Search for the cell housing the specified text and yield its (X, Y) center coordinate. 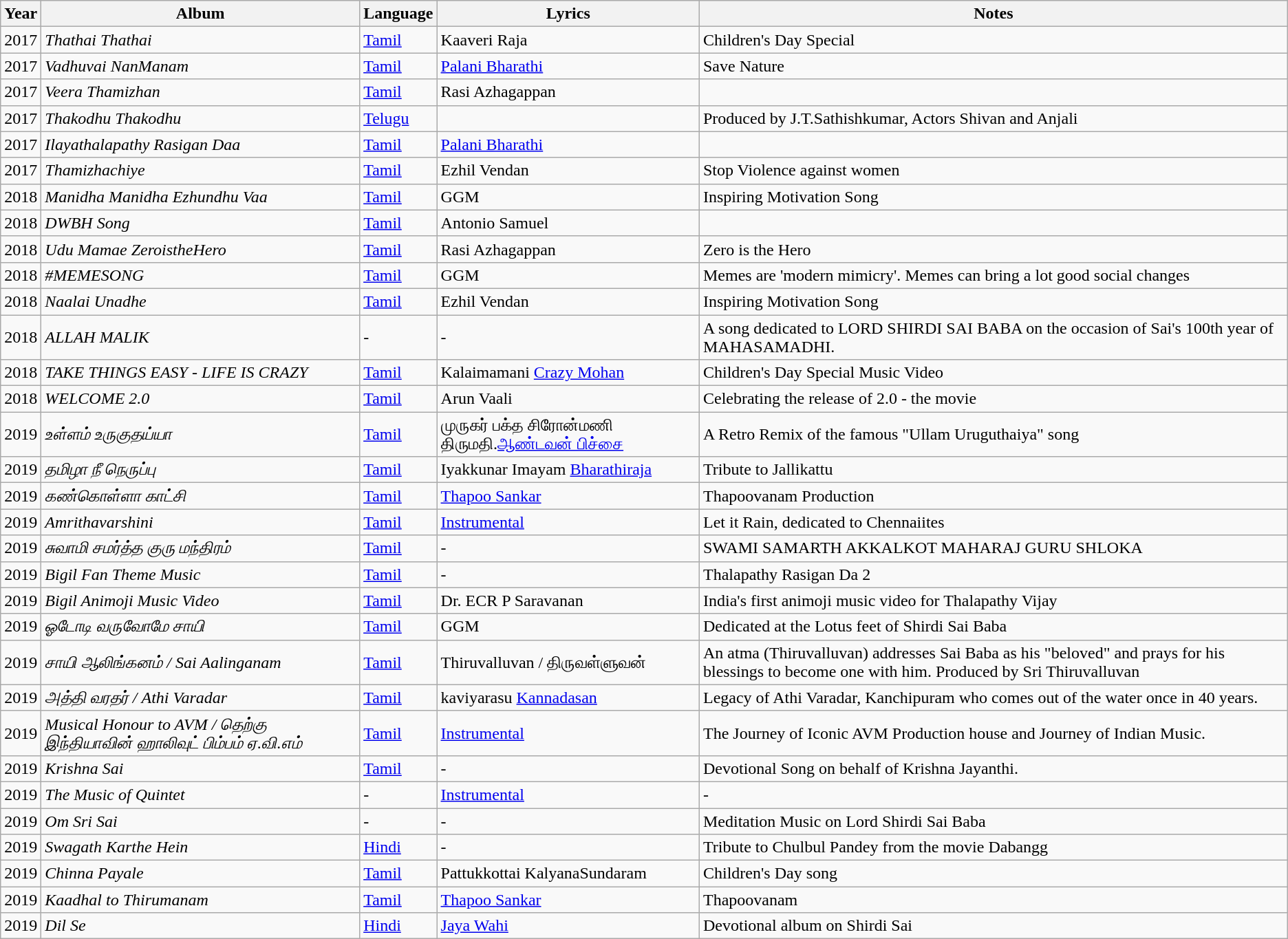
Swagath Karthe Hein (201, 848)
Veera Thamizhan (201, 92)
Udu Mamae ZeroistheHero (201, 249)
Amrithavarshini (201, 522)
Thathai Thathai (201, 40)
ALLAH MALIK (201, 337)
Thakodhu Thakodhu (201, 118)
Dedicated at the Lotus feet of Shirdi Sai Baba (994, 627)
Iyakkunar Imayam Bharathiraja (568, 470)
Album (201, 14)
Chinna Payale (201, 874)
SWAMI SAMARTH AKKALKOT MAHARAJ GURU SHLOKA (994, 548)
WELCOME 2.0 (201, 399)
Dr. ECR P Saravanan (568, 601)
Kaadhal to Thirumanam (201, 900)
Thapoovanam (994, 900)
Jaya Wahi (568, 926)
Tribute to Jallikattu (994, 470)
Let it Rain, dedicated to Chennaiites (994, 522)
An atma (Thiruvalluvan) addresses Sai Baba as his "beloved" and prays for his blessings to become one with him. Produced by Sri Thiruvalluvan (994, 662)
Thapoovanam Production (994, 496)
Save Nature (994, 66)
A Retro Remix of the famous "Ullam Uruguthaiya" song (994, 435)
Manidha Manidha Ezhundhu Vaa (201, 197)
Tribute to Chulbul Pandey from the movie Dabangg (994, 848)
Celebrating the release of 2.0 - the movie (994, 399)
India's first animoji music video for Thalapathy Vijay (994, 601)
Legacy of Athi Varadar, Kanchipuram who comes out of the water once in 40 years. (994, 698)
Kalaimamani Crazy Mohan (568, 373)
The Music of Quintet (201, 795)
சாயி ஆலிங்கனம் / Sai Aalinganam (201, 662)
அத்தி வரதர் / Athi Varadar (201, 698)
Children's Day Special Music Video (994, 373)
முருகர் பக்த சிரோன்மணி திருமதி.ஆண்டவன் பிச்சை (568, 435)
#MEMESONG (201, 275)
Children's Day Special (994, 40)
Thamizhachiye (201, 171)
Naalai Unadhe (201, 301)
Devotional Song on behalf of Krishna Jayanthi. (994, 768)
Memes are 'modern mimicry'. Memes can bring a lot good social changes (994, 275)
Notes (994, 14)
Krishna Sai (201, 768)
DWBH Song (201, 223)
Ilayathalapathy Rasigan Daa (201, 144)
Lyrics (568, 14)
Language (398, 14)
The Journey of Iconic AVM Production house and Journey of Indian Music. (994, 733)
Bigil Fan Theme Music (201, 574)
Zero is the Hero (994, 249)
Meditation Music on Lord Shirdi Sai Baba (994, 821)
Year (21, 14)
Stop Violence against women (994, 171)
கண்கொள்ளா காட்சி (201, 496)
TAKE THINGS EASY - LIFE IS CRAZY (201, 373)
Thiruvalluvan / திருவள்ளுவன் (568, 662)
Om Sri Sai (201, 821)
Antonio Samuel (568, 223)
Dil Se (201, 926)
Arun Vaali (568, 399)
தமிழா நீ நெருப்பு (201, 470)
Thalapathy Rasigan Da 2 (994, 574)
A song dedicated to LORD SHIRDI SAI BABA on the occasion of Sai's 100th year of MAHASAMADHI. (994, 337)
Produced by J.T.Sathishkumar, Actors Shivan and Anjali (994, 118)
Devotional album on Shirdi Sai (994, 926)
Musical Honour to AVM / தெற்கு இந்தியாவின் ஹாலிவுட் பிம்பம் ஏ.வி.எம் (201, 733)
உள்ளம் உருகுதய்யா (201, 435)
Children's Day song (994, 874)
Telugu (398, 118)
Bigil Animoji Music Video (201, 601)
சுவாமி சமர்த்த குரு மந்திரம் (201, 548)
Vadhuvai NanManam (201, 66)
ஓடோடி வருவோமே சாயி (201, 627)
Pattukkottai KalyanaSundaram (568, 874)
Kaaveri Raja (568, 40)
kaviyarasu Kannadasan (568, 698)
